Return the (x, y) coordinate for the center point of the cell that contains the specified text.  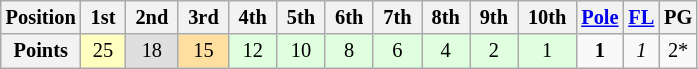
10th (547, 17)
4th (253, 17)
18 (152, 51)
5th (301, 17)
Position (41, 17)
9th (494, 17)
6 (397, 51)
3rd (203, 17)
4 (446, 51)
1st (104, 17)
2nd (152, 17)
10 (301, 51)
6th (349, 17)
12 (253, 51)
8th (446, 17)
15 (203, 51)
7th (397, 17)
FL (641, 17)
PG (678, 17)
2* (678, 51)
Pole (600, 17)
2 (494, 51)
Points (41, 51)
25 (104, 51)
8 (349, 51)
